Extract the [X, Y] coordinate from the center of the cell holding the provided text.  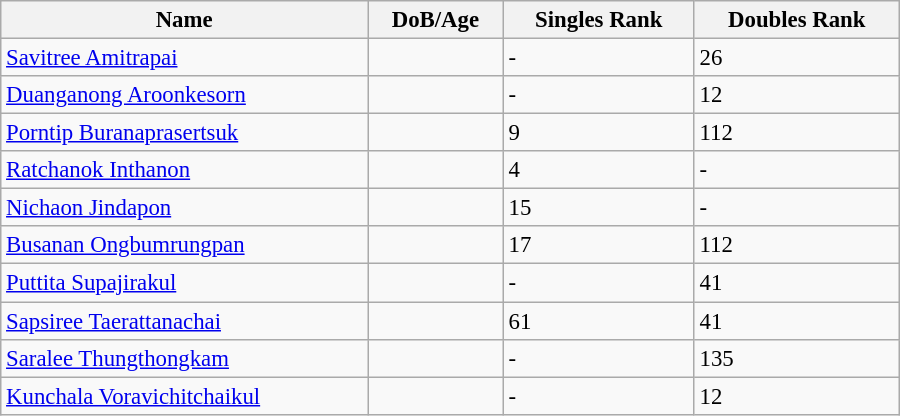
4 [598, 170]
DoB/Age [436, 20]
17 [598, 245]
61 [598, 321]
Saralee Thungthongkam [184, 358]
Ratchanok Inthanon [184, 170]
Duanganong Aroonkesorn [184, 95]
Name [184, 20]
Doubles Rank [796, 20]
Kunchala Voravichitchaikul [184, 396]
Sapsiree Taerattanachai [184, 321]
Busanan Ongbumrungpan [184, 245]
Porntip Buranaprasertsuk [184, 133]
26 [796, 58]
Singles Rank [598, 20]
9 [598, 133]
Savitree Amitrapai [184, 58]
135 [796, 358]
Nichaon Jindapon [184, 208]
Puttita Supajirakul [184, 283]
15 [598, 208]
